Determine the [x, y] coordinate at the center of the cell enclosing the given text.  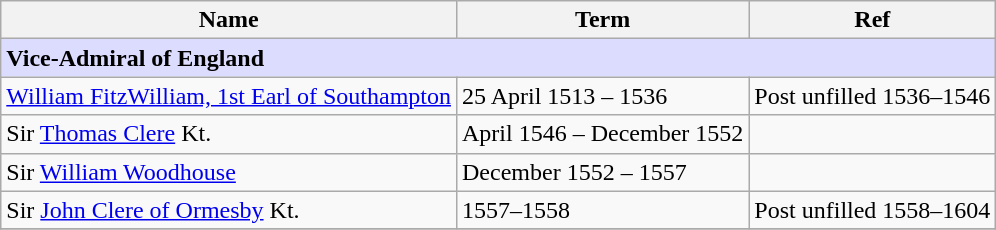
Sir John Clere of Ormesby Kt. [229, 210]
Vice-Admiral of England [498, 58]
Term [602, 20]
Post unfilled 1536–1546 [872, 96]
December 1552 – 1557 [602, 172]
Post unfilled 1558–1604 [872, 210]
Sir Thomas Clere Kt. [229, 134]
Name [229, 20]
April 1546 – December 1552 [602, 134]
Sir William Woodhouse [229, 172]
1557–1558 [602, 210]
William FitzWilliam, 1st Earl of Southampton [229, 96]
Ref [872, 20]
25 April 1513 – 1536 [602, 96]
